Locate the cell with the specified text and output its (X, Y) center coordinate. 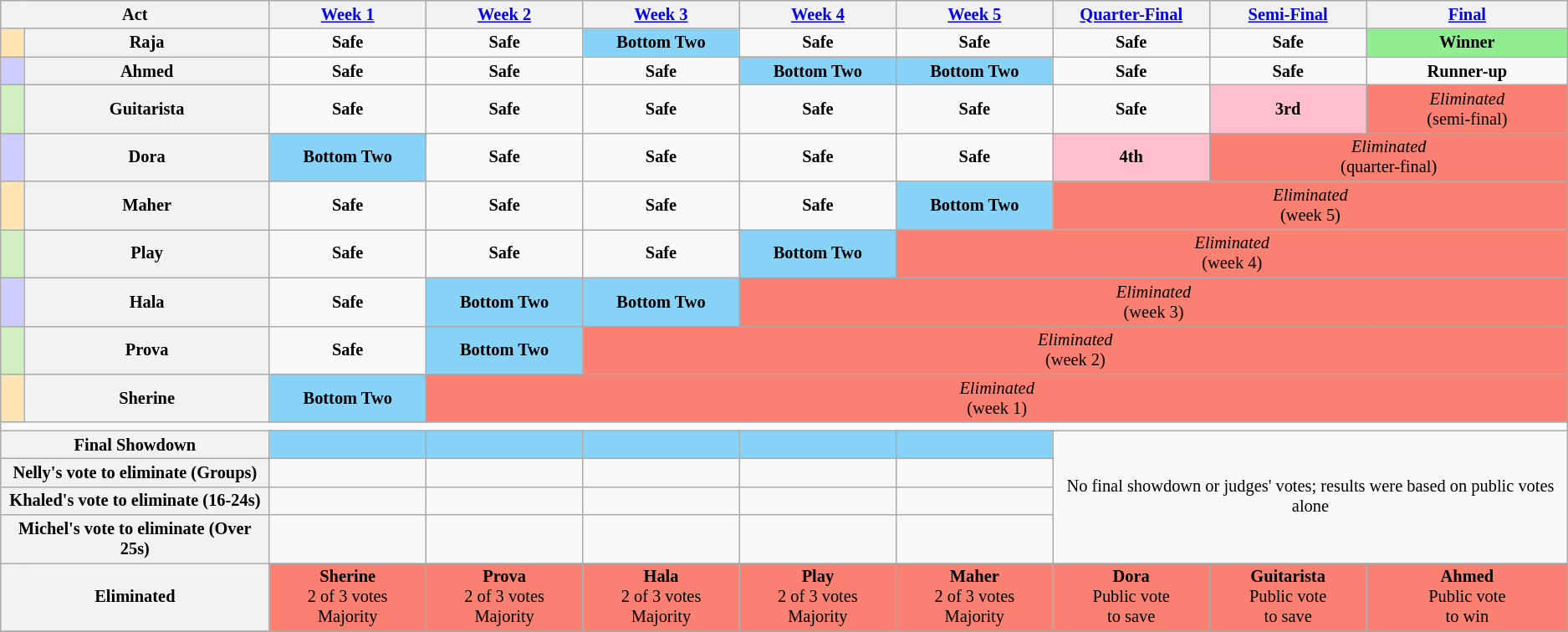
Hala (147, 302)
Play2 of 3 votesMajority (818, 597)
Eliminated(week 4) (1233, 253)
Week 5 (975, 14)
Eliminated(week 2) (1075, 350)
Eliminated (135, 597)
No final showdown or judges' votes; results were based on public votes alone (1310, 497)
Week 2 (503, 14)
GuitaristaPublic voteto save (1288, 597)
DoraPublic voteto save (1131, 597)
3rd (1288, 109)
Runner-up (1467, 71)
Week 4 (818, 14)
Hala2 of 3 votesMajority (661, 597)
Eliminated(semi-final) (1467, 109)
Khaled's vote to eliminate (16-24s) (135, 501)
Eliminated(quarter-final) (1388, 157)
Prova2 of 3 votes Majority (503, 597)
Sherine (147, 398)
Raja (147, 43)
4th (1131, 157)
Week 1 (348, 14)
Final (1467, 14)
Quarter-Final (1131, 14)
AhmedPublic voteto win (1467, 597)
Eliminated(week 3) (1154, 302)
Ahmed (147, 71)
Sherine2 of 3 votesMajority (348, 597)
Winner (1467, 43)
Play (147, 253)
Michel's vote to eliminate (Over 25s) (135, 539)
Week 3 (661, 14)
Final Showdown (135, 445)
Semi-Final (1288, 14)
Maher2 of 3 votesMajority (975, 597)
Guitarista (147, 109)
Act (135, 14)
Nelly's vote to eliminate (Groups) (135, 472)
Maher (147, 206)
Eliminated(week 1) (997, 398)
Dora (147, 157)
Prova (147, 350)
Eliminated(week 5) (1310, 206)
